From the cell containing the given text, extract its center point as [X, Y] coordinate. 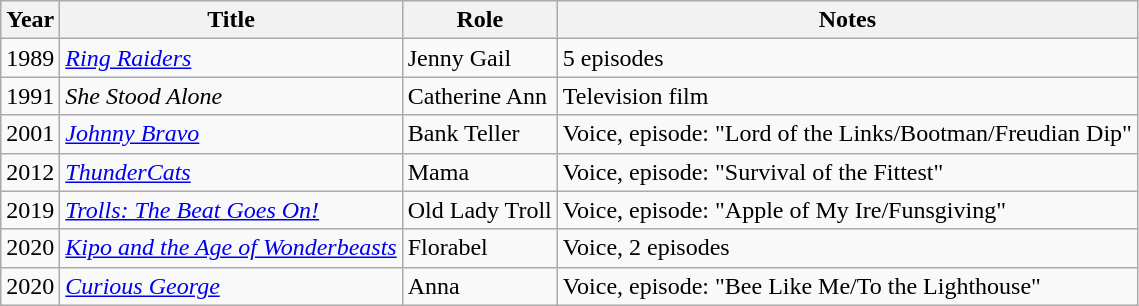
Bank Teller [480, 134]
Role [480, 20]
Trolls: The Beat Goes On! [231, 210]
Jenny Gail [480, 58]
2001 [30, 134]
2019 [30, 210]
Ring Raiders [231, 58]
Catherine Ann [480, 96]
Voice, episode: "Bee Like Me/To the Lighthouse" [847, 286]
Johnny Bravo [231, 134]
Old Lady Troll [480, 210]
She Stood Alone [231, 96]
Voice, episode: "Survival of the Fittest" [847, 172]
Mama [480, 172]
Voice, 2 episodes [847, 248]
Voice, episode: "Lord of the Links/Bootman/Freudian Dip" [847, 134]
5 episodes [847, 58]
2012 [30, 172]
Notes [847, 20]
Anna [480, 286]
Curious George [231, 286]
Voice, episode: "Apple of My Ire/Funsgiving" [847, 210]
Kipo and the Age of Wonderbeasts [231, 248]
ThunderCats [231, 172]
Title [231, 20]
1989 [30, 58]
Florabel [480, 248]
1991 [30, 96]
Year [30, 20]
Television film [847, 96]
